Locate the cell with the specified text and output its (X, Y) center coordinate. 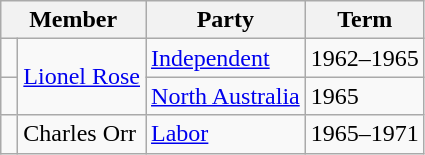
1965 (364, 96)
Member (74, 20)
1965–1971 (364, 134)
1962–1965 (364, 58)
Party (226, 20)
Independent (226, 58)
Charles Orr (82, 134)
North Australia (226, 96)
Lionel Rose (82, 77)
Term (364, 20)
Labor (226, 134)
